Find where the given text appears and provide that cell's center as [X, Y] coordinate. 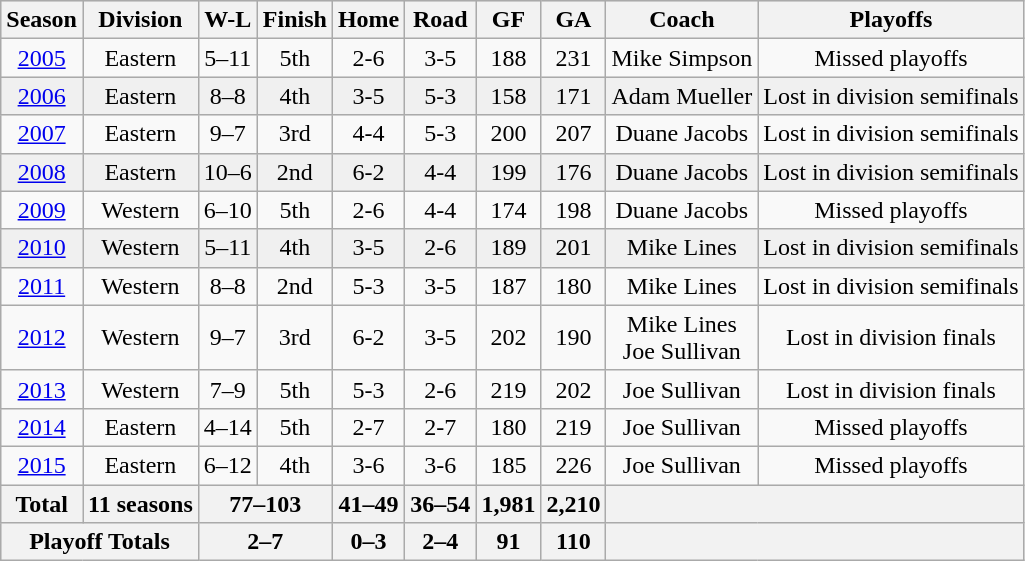
11 seasons [140, 503]
2010 [42, 248]
91 [508, 542]
77–103 [265, 503]
2015 [42, 465]
189 [508, 248]
Home [368, 20]
Mike Simpson [682, 58]
Road [440, 20]
4–14 [228, 427]
Playoffs [891, 20]
2,210 [574, 503]
2012 [42, 338]
198 [574, 210]
41–49 [368, 503]
Mike LinesJoe Sullivan [682, 338]
Adam Mueller [682, 96]
231 [574, 58]
Division [140, 20]
2013 [42, 389]
6–10 [228, 210]
185 [508, 465]
226 [574, 465]
W-L [228, 20]
Season [42, 20]
Total [42, 503]
2007 [42, 134]
6–12 [228, 465]
2005 [42, 58]
0–3 [368, 542]
Coach [682, 20]
GF [508, 20]
174 [508, 210]
36–54 [440, 503]
2011 [42, 286]
10–6 [228, 172]
176 [574, 172]
Finish [294, 20]
2–7 [265, 542]
7–9 [228, 389]
199 [508, 172]
188 [508, 58]
2009 [42, 210]
201 [574, 248]
Playoff Totals [100, 542]
1,981 [508, 503]
2008 [42, 172]
190 [574, 338]
2014 [42, 427]
171 [574, 96]
GA [574, 20]
207 [574, 134]
200 [508, 134]
2–4 [440, 542]
158 [508, 96]
110 [574, 542]
187 [508, 286]
2006 [42, 96]
